Find where the given text appears and provide that cell's center as [x, y] coordinate. 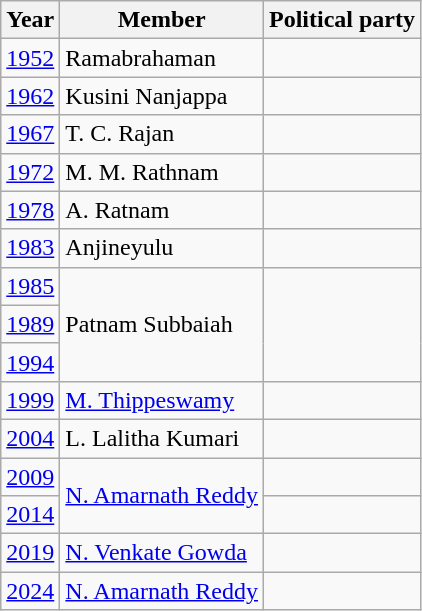
1985 [30, 286]
A. Ratnam [162, 210]
2009 [30, 477]
Ramabrahaman [162, 58]
Member [162, 20]
M. Thippeswamy [162, 400]
2019 [30, 553]
T. C. Rajan [162, 134]
2014 [30, 515]
1962 [30, 96]
2024 [30, 591]
N. Venkate Gowda [162, 553]
1994 [30, 362]
2004 [30, 438]
1978 [30, 210]
1983 [30, 248]
M. M. Rathnam [162, 172]
1989 [30, 324]
Patnam Subbaiah [162, 324]
1999 [30, 400]
1967 [30, 134]
Anjineyulu [162, 248]
Political party [342, 20]
1972 [30, 172]
L. Lalitha Kumari [162, 438]
1952 [30, 58]
Kusini Nanjappa [162, 96]
Year [30, 20]
